Identify which cell holds the provided text, then report its [x, y] central coordinate. 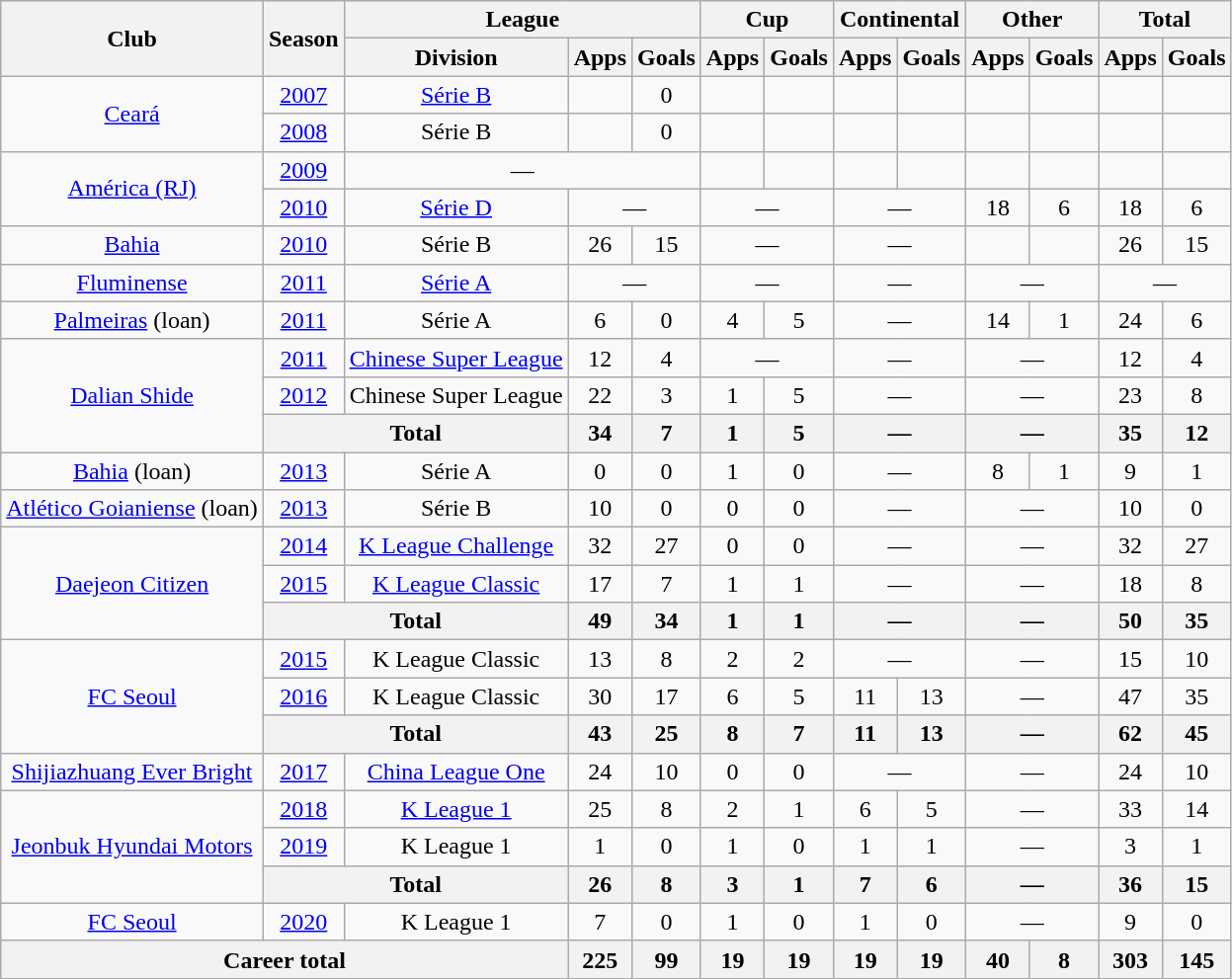
2017 [303, 772]
225 [600, 959]
Continental [899, 20]
22 [600, 395]
League [522, 20]
Daejeon Citizen [132, 584]
Cup [767, 20]
Palmeiras (loan) [132, 320]
33 [1130, 809]
América (RJ) [132, 189]
Season [303, 39]
30 [600, 696]
Shijiazhuang Ever Bright [132, 772]
2014 [303, 546]
Division [456, 57]
47 [1130, 696]
50 [1130, 621]
2008 [303, 132]
Ceará [132, 114]
Atlético Goianiense (loan) [132, 509]
Bahia (loan) [132, 471]
49 [600, 621]
40 [998, 959]
45 [1196, 734]
2020 [303, 922]
Career total [285, 959]
Other [1032, 20]
23 [1130, 395]
2018 [303, 809]
145 [1196, 959]
Jeonbuk Hyundai Motors [132, 847]
2012 [303, 395]
Club [132, 39]
36 [1130, 884]
2016 [303, 696]
Série D [456, 207]
2007 [303, 95]
2019 [303, 847]
K League Challenge [456, 546]
Dalian Shide [132, 395]
China League One [456, 772]
303 [1130, 959]
99 [667, 959]
62 [1130, 734]
43 [600, 734]
2009 [303, 170]
Fluminense [132, 283]
Bahia [132, 245]
